Capture the cell that displays the provided text and extract its (x, y) central coordinate. 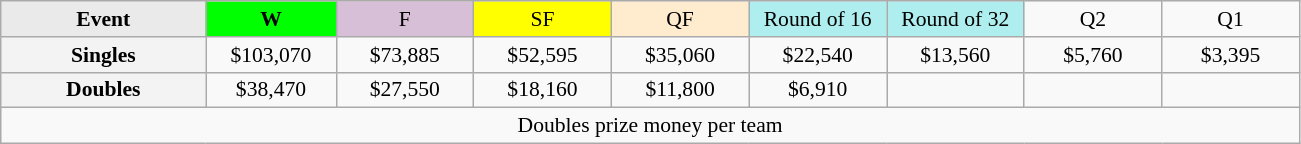
Q2 (1093, 19)
$18,160 (543, 90)
Q1 (1231, 19)
Event (104, 19)
$38,470 (271, 90)
Singles (104, 55)
Doubles prize money per team (650, 126)
$35,060 (680, 55)
SF (543, 19)
$13,560 (955, 55)
$6,910 (818, 90)
$22,540 (818, 55)
F (405, 19)
$3,395 (1231, 55)
QF (680, 19)
Round of 32 (955, 19)
$5,760 (1093, 55)
$52,595 (543, 55)
$103,070 (271, 55)
Round of 16 (818, 19)
$11,800 (680, 90)
$27,550 (405, 90)
W (271, 19)
Doubles (104, 90)
$73,885 (405, 55)
